Determine the (x, y) coordinate at the center of the cell enclosing the given text.  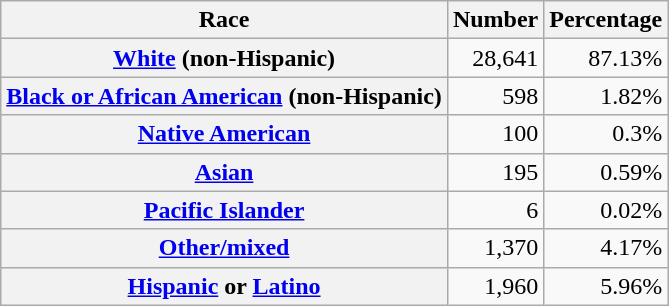
0.02% (606, 210)
Pacific Islander (224, 210)
1.82% (606, 96)
1,960 (495, 286)
Race (224, 20)
Other/mixed (224, 248)
Hispanic or Latino (224, 286)
Black or African American (non-Hispanic) (224, 96)
Percentage (606, 20)
87.13% (606, 58)
5.96% (606, 286)
28,641 (495, 58)
6 (495, 210)
0.3% (606, 134)
Number (495, 20)
White (non-Hispanic) (224, 58)
598 (495, 96)
0.59% (606, 172)
Asian (224, 172)
195 (495, 172)
1,370 (495, 248)
Native American (224, 134)
4.17% (606, 248)
100 (495, 134)
